Find where the given text appears and provide that cell's center as [X, Y] coordinate. 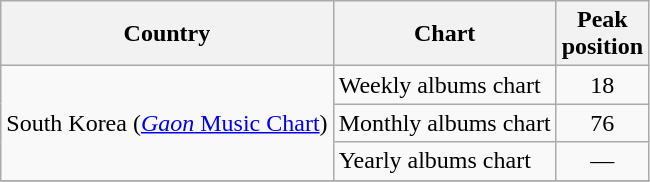
Weekly albums chart [444, 85]
Peakposition [602, 34]
Monthly albums chart [444, 123]
Country [167, 34]
18 [602, 85]
Chart [444, 34]
Yearly albums chart [444, 161]
— [602, 161]
76 [602, 123]
South Korea (Gaon Music Chart) [167, 123]
